Search for the cell housing the specified text and yield its [x, y] center coordinate. 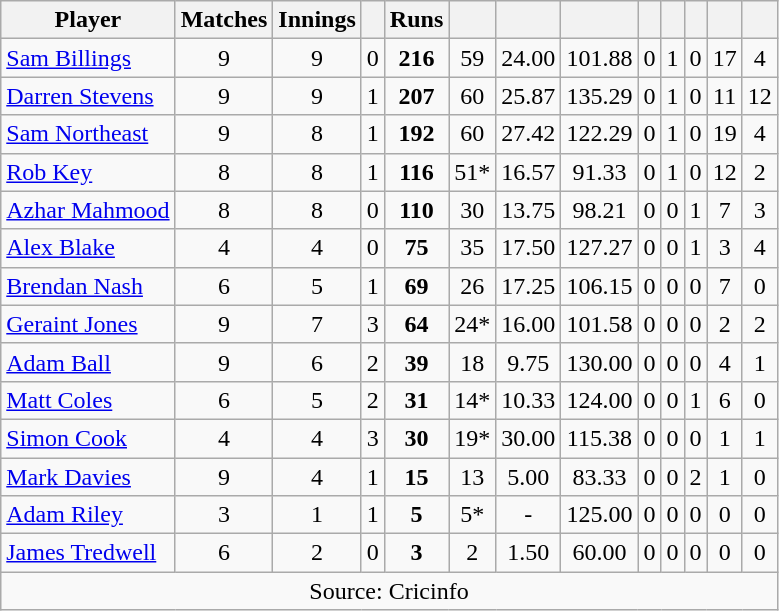
Simon Cook [88, 438]
Brendan Nash [88, 286]
91.33 [600, 172]
Adam Riley [88, 515]
Source: Cricinfo [390, 591]
27.42 [528, 134]
19* [472, 438]
17.25 [528, 286]
25.87 [528, 96]
101.58 [600, 324]
69 [416, 286]
14* [472, 400]
26 [472, 286]
24* [472, 324]
15 [416, 477]
18 [472, 362]
Sam Billings [88, 58]
13.75 [528, 210]
Adam Ball [88, 362]
Azhar Mahmood [88, 210]
60.00 [600, 553]
13 [472, 477]
30.00 [528, 438]
Geraint Jones [88, 324]
Sam Northeast [88, 134]
64 [416, 324]
207 [416, 96]
122.29 [600, 134]
125.00 [600, 515]
127.27 [600, 248]
17.50 [528, 248]
Rob Key [88, 172]
216 [416, 58]
1.50 [528, 553]
5.00 [528, 477]
98.21 [600, 210]
59 [472, 58]
Runs [416, 20]
10.33 [528, 400]
31 [416, 400]
19 [724, 134]
35 [472, 248]
17 [724, 58]
39 [416, 362]
11 [724, 96]
Alex Blake [88, 248]
Mark Davies [88, 477]
16.57 [528, 172]
9.75 [528, 362]
Matches [224, 20]
110 [416, 210]
192 [416, 134]
16.00 [528, 324]
130.00 [600, 362]
115.38 [600, 438]
101.88 [600, 58]
51* [472, 172]
5* [472, 515]
Darren Stevens [88, 96]
James Tredwell [88, 553]
106.15 [600, 286]
- [528, 515]
Innings [317, 20]
24.00 [528, 58]
Matt Coles [88, 400]
75 [416, 248]
124.00 [600, 400]
135.29 [600, 96]
116 [416, 172]
83.33 [600, 477]
Player [88, 20]
